For the text-containing cell, return its midpoint in (x, y) coordinate format. 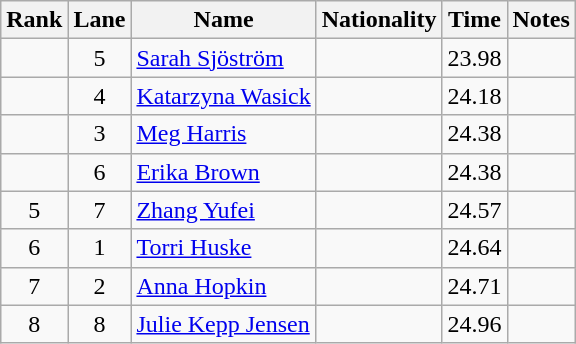
Lane (100, 20)
Zhang Yufei (224, 210)
Anna Hopkin (224, 286)
Name (224, 20)
Erika Brown (224, 172)
24.18 (474, 96)
Sarah Sjöström (224, 58)
24.64 (474, 248)
Nationality (379, 20)
Julie Kepp Jensen (224, 324)
Time (474, 20)
24.57 (474, 210)
Katarzyna Wasick (224, 96)
3 (100, 134)
Rank (34, 20)
24.96 (474, 324)
Notes (541, 20)
23.98 (474, 58)
1 (100, 248)
24.71 (474, 286)
Torri Huske (224, 248)
Meg Harris (224, 134)
2 (100, 286)
4 (100, 96)
